Identify which cell holds the provided text, then report its (x, y) central coordinate. 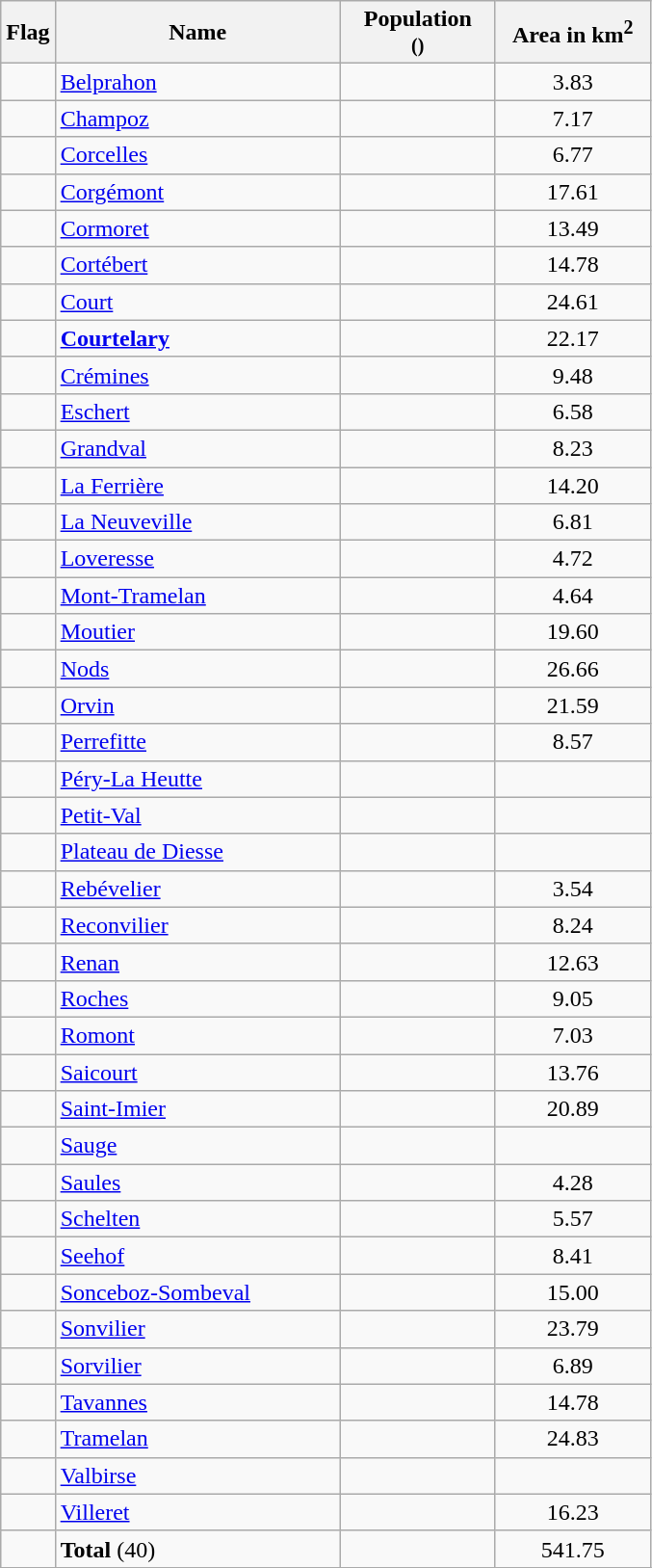
4.72 (572, 559)
8.41 (572, 1256)
Belprahon (197, 82)
6.58 (572, 412)
Reconvilier (197, 925)
Cortébert (197, 265)
8.57 (572, 742)
Saules (197, 1183)
Nods (197, 669)
Sonceboz-Sombeval (197, 1292)
7.03 (572, 1035)
17.61 (572, 192)
15.00 (572, 1292)
6.81 (572, 522)
3.54 (572, 889)
Saint-Imier (197, 1109)
Petit-Val (197, 815)
Roches (197, 998)
Seehof (197, 1256)
Schelten (197, 1219)
8.23 (572, 448)
Romont (197, 1035)
Champoz (197, 119)
6.77 (572, 155)
Plateau de Diesse (197, 852)
Loveresse (197, 559)
3.83 (572, 82)
Renan (197, 962)
La Neuveville (197, 522)
Perrefitte (197, 742)
Tramelan (197, 1439)
16.23 (572, 1512)
5.57 (572, 1219)
Court (197, 302)
23.79 (572, 1329)
13.49 (572, 228)
Name (197, 33)
13.76 (572, 1073)
Sorvilier (197, 1366)
12.63 (572, 962)
26.66 (572, 669)
Cormoret (197, 228)
Mont-Tramelan (197, 596)
20.89 (572, 1109)
Total (40) (197, 1549)
21.59 (572, 705)
Moutier (197, 632)
Corcelles (197, 155)
Sonvilier (197, 1329)
Orvin (197, 705)
Rebévelier (197, 889)
Péry-La Heutte (197, 779)
24.61 (572, 302)
19.60 (572, 632)
Area in km2 (572, 33)
Crémines (197, 375)
Population() (418, 33)
9.48 (572, 375)
Flag (28, 33)
7.17 (572, 119)
Courtelary (197, 338)
4.64 (572, 596)
Eschert (197, 412)
Grandval (197, 448)
La Ferrière (197, 485)
541.75 (572, 1549)
Saicourt (197, 1073)
22.17 (572, 338)
Tavannes (197, 1402)
9.05 (572, 998)
4.28 (572, 1183)
Corgémont (197, 192)
24.83 (572, 1439)
Valbirse (197, 1475)
14.20 (572, 485)
Sauge (197, 1146)
Villeret (197, 1512)
8.24 (572, 925)
6.89 (572, 1366)
